For the text-containing cell, return its midpoint in (X, Y) coordinate format. 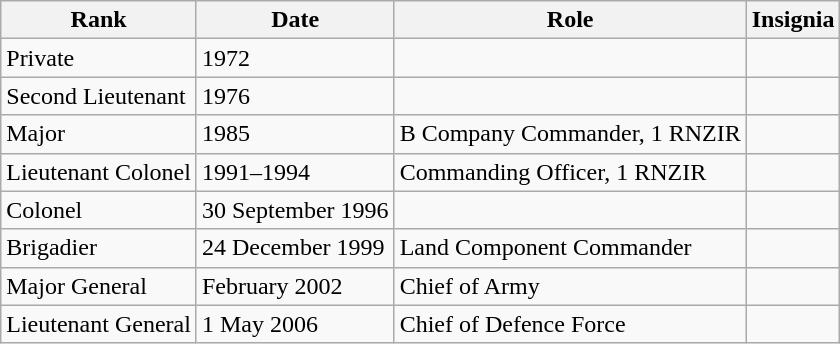
Major General (99, 286)
B Company Commander, 1 RNZIR (570, 134)
February 2002 (295, 286)
Commanding Officer, 1 RNZIR (570, 172)
Colonel (99, 210)
Rank (99, 20)
1991–1994 (295, 172)
Date (295, 20)
Major (99, 134)
1985 (295, 134)
Land Component Commander (570, 248)
1972 (295, 58)
Second Lieutenant (99, 96)
Private (99, 58)
1976 (295, 96)
Brigadier (99, 248)
Chief of Army (570, 286)
30 September 1996 (295, 210)
24 December 1999 (295, 248)
Lieutenant General (99, 324)
Role (570, 20)
Lieutenant Colonel (99, 172)
Chief of Defence Force (570, 324)
1 May 2006 (295, 324)
Insignia (793, 20)
